Identify which cell holds the provided text, then report its (X, Y) central coordinate. 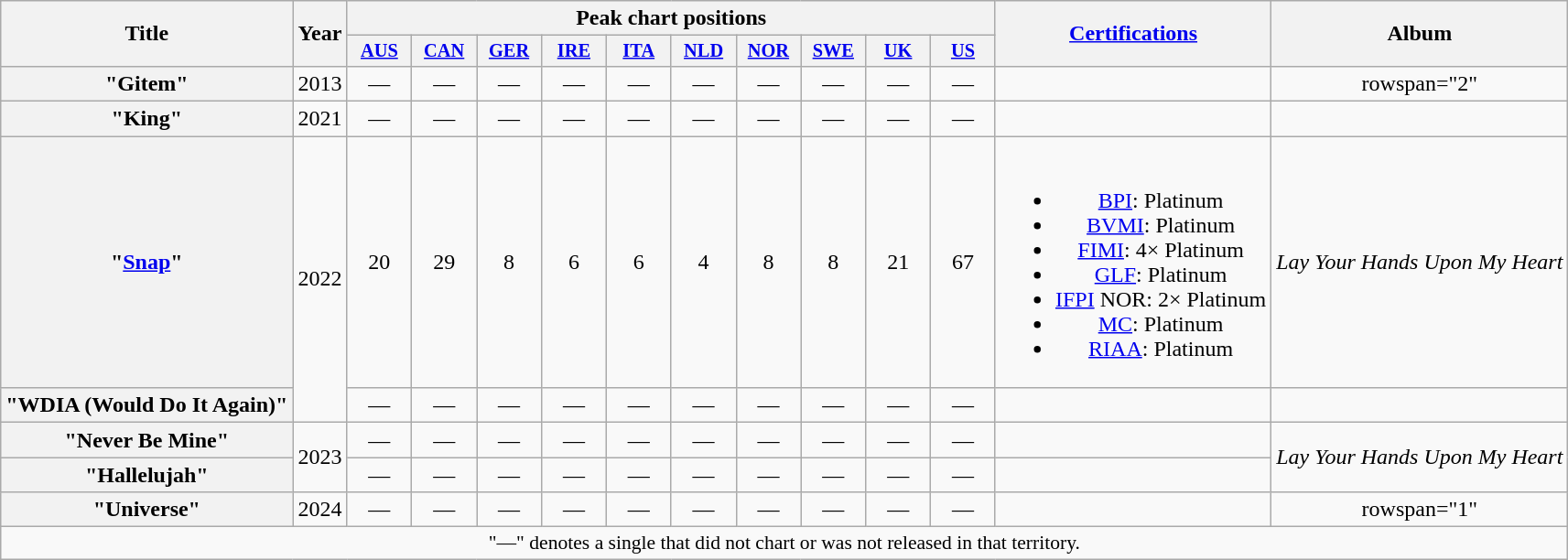
ITA (639, 51)
29 (445, 262)
2021 (320, 119)
GER (509, 51)
US (963, 51)
rowspan="2" (1420, 83)
2022 (320, 280)
2024 (320, 510)
Certifications (1133, 34)
21 (899, 262)
SWE (833, 51)
4 (703, 262)
BPI: PlatinumBVMI: PlatinumFIMI: 4× PlatinumGLF: PlatinumIFPI NOR: 2× PlatinumMC: PlatinumRIAA: Platinum (1133, 262)
Peak chart positions (672, 18)
"Hallelujah" (146, 475)
"Never Be Mine" (146, 440)
2013 (320, 83)
AUS (379, 51)
CAN (445, 51)
"Snap" (146, 262)
NOR (769, 51)
IRE (573, 51)
"Gitem" (146, 83)
"—" denotes a single that did not chart or was not released in that territory. (784, 544)
Year (320, 34)
UK (899, 51)
67 (963, 262)
2023 (320, 458)
Album (1420, 34)
rowspan="1" (1420, 510)
"WDIA (Would Do It Again)" (146, 405)
Title (146, 34)
20 (379, 262)
"Universe" (146, 510)
NLD (703, 51)
"King" (146, 119)
